Capture the cell that displays the provided text and extract its (x, y) central coordinate. 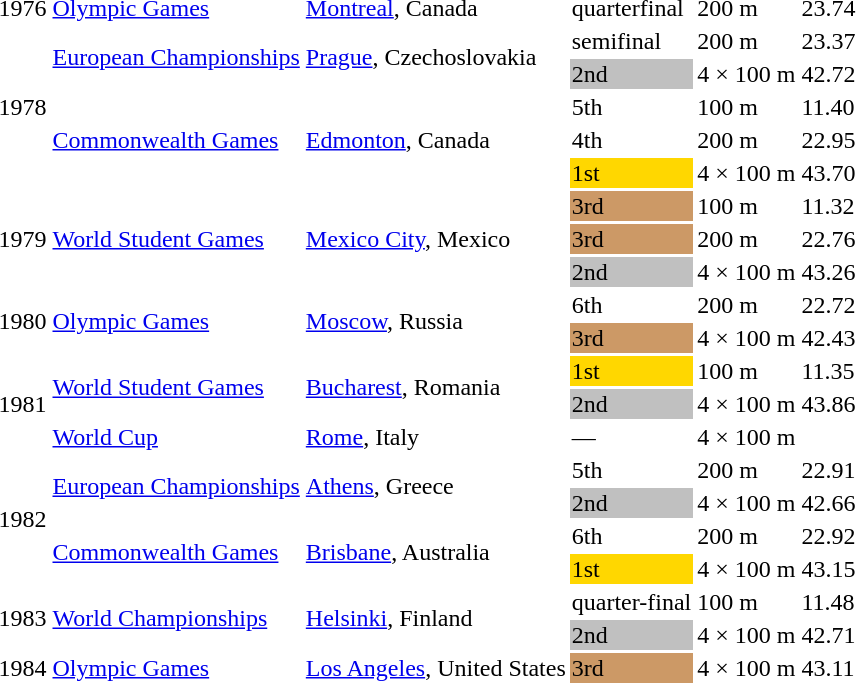
Athens, Greece (436, 486)
Los Angeles, United States (436, 668)
Brisbane, Australia (436, 552)
— (631, 437)
quarter-final (631, 602)
4th (631, 140)
Helsinki, Finland (436, 618)
World Cup (176, 437)
Edmonton, Canada (436, 140)
Moscow, Russia (436, 322)
semifinal (631, 41)
World Championships (176, 618)
Rome, Italy (436, 437)
Mexico City, Mexico (436, 239)
Prague, Czechoslovakia (436, 58)
Bucharest, Romania (436, 388)
